For the text-containing cell, return its midpoint in [x, y] coordinate format. 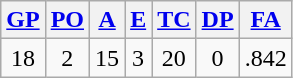
18 [23, 58]
GP [23, 20]
A [108, 20]
3 [138, 58]
DP [218, 20]
TC [174, 20]
0 [218, 58]
E [138, 20]
2 [67, 58]
FA [266, 20]
PO [67, 20]
15 [108, 58]
.842 [266, 58]
20 [174, 58]
